Output the (X, Y) coordinate of the center of the cell containing the given text.  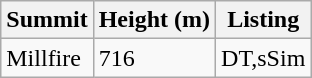
Millfire (47, 58)
Summit (47, 20)
DT,sSim (264, 58)
Height (m) (154, 20)
716 (154, 58)
Listing (264, 20)
